Extract the (x, y) coordinate from the center of the cell holding the provided text.  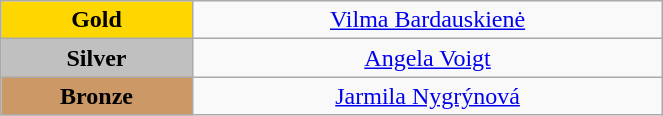
Bronze (97, 96)
Jarmila Nygrýnová (428, 96)
Gold (97, 20)
Silver (97, 58)
Angela Voigt (428, 58)
Vilma Bardauskienė (428, 20)
